Extract the [x, y] coordinate from the center of the cell holding the provided text.  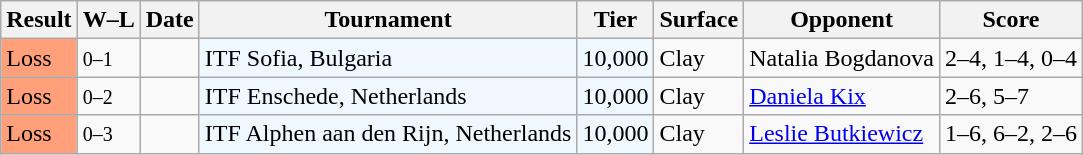
Tier [616, 20]
0–3 [108, 134]
Score [1010, 20]
ITF Enschede, Netherlands [388, 96]
Tournament [388, 20]
ITF Sofia, Bulgaria [388, 58]
1–6, 6–2, 2–6 [1010, 134]
0–1 [108, 58]
Date [170, 20]
2–4, 1–4, 0–4 [1010, 58]
Daniela Kix [842, 96]
Opponent [842, 20]
Surface [699, 20]
ITF Alphen aan den Rijn, Netherlands [388, 134]
W–L [108, 20]
0–2 [108, 96]
2–6, 5–7 [1010, 96]
Leslie Butkiewicz [842, 134]
Result [39, 20]
Natalia Bogdanova [842, 58]
